Return the (X, Y) coordinate for the center point of the cell that contains the specified text.  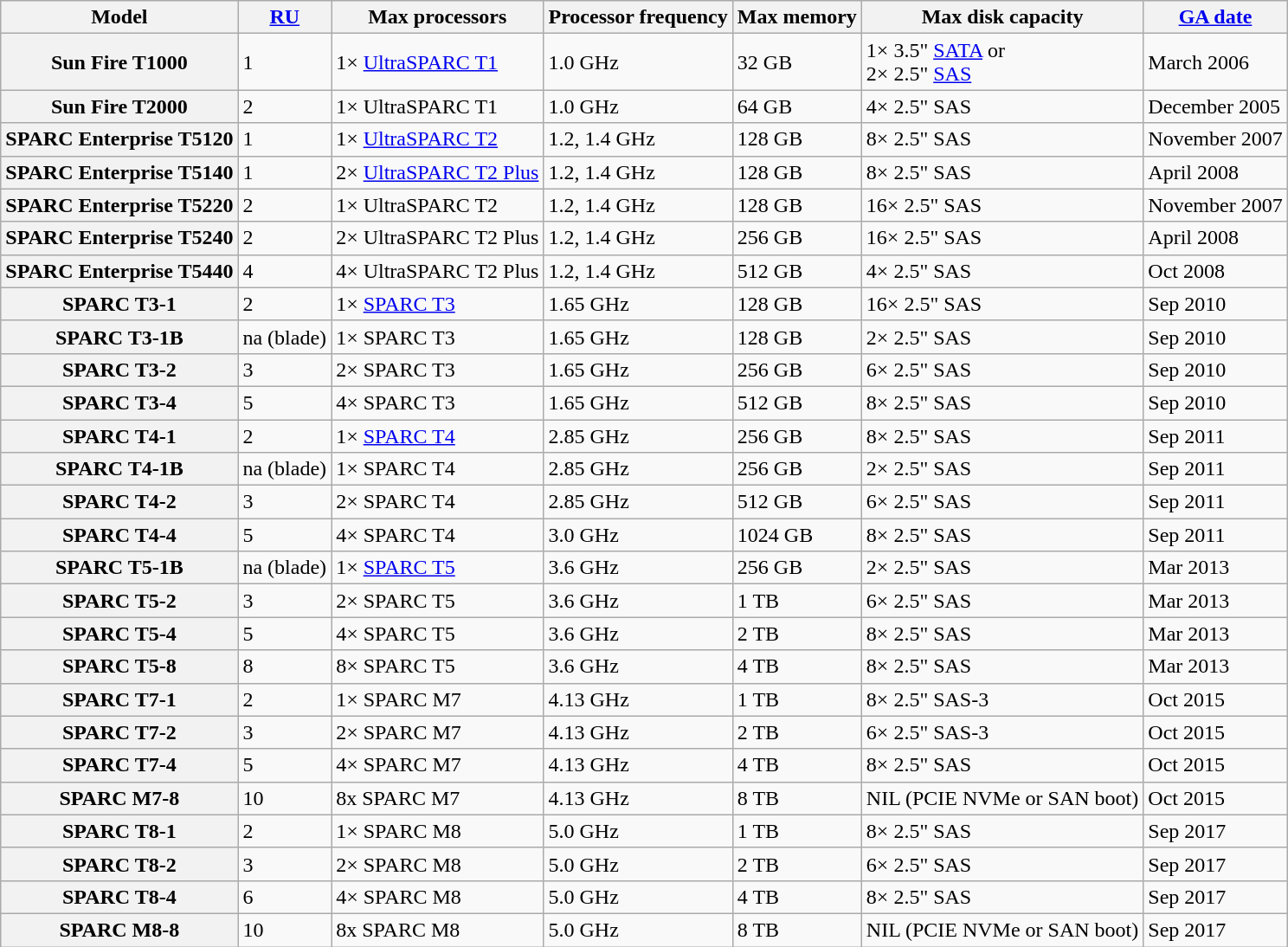
Sun Fire T1000 (119, 62)
SPARC T3-4 (119, 403)
Max memory (796, 17)
Sun Fire T2000 (119, 106)
SPARC Enterprise T5120 (119, 139)
8× SPARC T5 (438, 667)
2× SPARC T5 (438, 601)
SPARC T4-1B (119, 469)
32 GB (796, 62)
4 (285, 271)
SPARC T7-2 (119, 732)
SPARC T4-2 (119, 502)
4× SPARC T3 (438, 403)
SPARC T5-1B (119, 568)
SPARC T3-2 (119, 370)
March 2006 (1215, 62)
SPARC T5-2 (119, 601)
8 (285, 667)
1× SPARC T5 (438, 568)
SPARC T4-1 (119, 435)
SPARC T8-1 (119, 831)
SPARC T3-1 (119, 304)
2× SPARC M8 (438, 864)
SPARC M8-8 (119, 930)
Oct 2008 (1215, 271)
SPARC T3-1B (119, 337)
4× UltraSPARC T2 Plus (438, 271)
SPARC T7-1 (119, 699)
SPARC T5-4 (119, 634)
6× 2.5" SAS-3 (1002, 732)
Processor frequency (638, 17)
SPARC Enterprise T5220 (119, 205)
8x SPARC M7 (438, 798)
8× 2.5" SAS-3 (1002, 699)
December 2005 (1215, 106)
SPARC Enterprise T5440 (119, 271)
3.0 GHz (638, 535)
2× SPARC T3 (438, 370)
SPARC T8-4 (119, 897)
8x SPARC M8 (438, 930)
SPARC Enterprise T5140 (119, 172)
4× SPARC T4 (438, 535)
1× SPARC M7 (438, 699)
1× SPARC M8 (438, 831)
SPARC T5-8 (119, 667)
1024 GB (796, 535)
SPARC M7-8 (119, 798)
Max processors (438, 17)
4× SPARC T5 (438, 634)
SPARC T4-4 (119, 535)
SPARC T7-4 (119, 765)
Model (119, 17)
2× SPARC M7 (438, 732)
SPARC T8-2 (119, 864)
64 GB (796, 106)
2× SPARC T4 (438, 502)
SPARC Enterprise T5240 (119, 238)
Max disk capacity (1002, 17)
1× 3.5" SATA or2× 2.5" SAS (1002, 62)
4× SPARC M7 (438, 765)
GA date (1215, 17)
4× SPARC M8 (438, 897)
RU (285, 17)
6 (285, 897)
